Extract the [x, y] coordinate from the center of the cell holding the provided text.  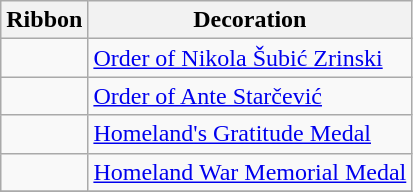
Order of Nikola Šubić Zrinski [250, 58]
Homeland's Gratitude Medal [250, 134]
Decoration [250, 20]
Ribbon [44, 20]
Homeland War Memorial Medal [250, 172]
Order of Ante Starčević [250, 96]
